Output the [X, Y] coordinate of the center of the cell containing the given text.  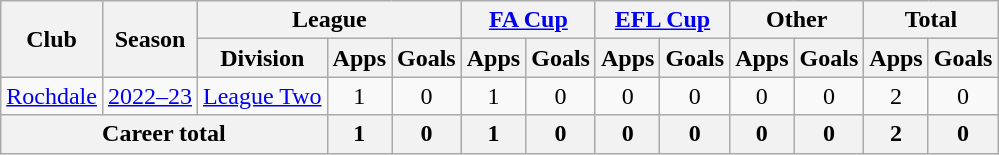
FA Cup [528, 20]
Total [931, 20]
Club [52, 39]
EFL Cup [662, 20]
League [330, 20]
2022–23 [150, 96]
Other [797, 20]
Rochdale [52, 96]
Division [263, 58]
Career total [164, 134]
Season [150, 39]
League Two [263, 96]
